For the text-containing cell, return its midpoint in [X, Y] coordinate format. 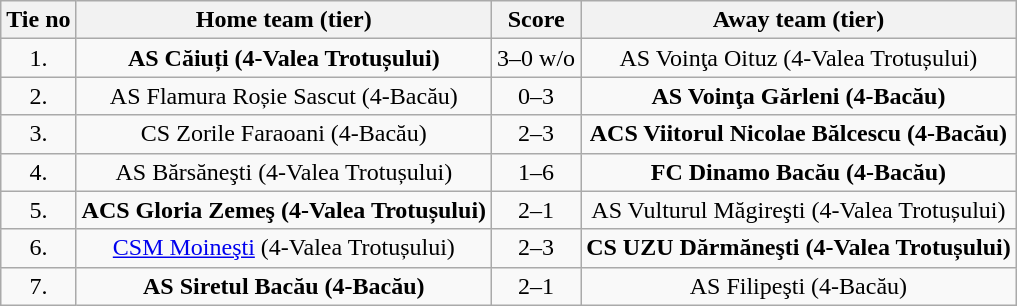
ACS Viitorul Nicolae Bălcescu (4-Bacău) [799, 134]
CS Zorile Faraoani (4-Bacău) [284, 134]
3–0 w/o [536, 58]
1–6 [536, 172]
2. [38, 96]
AS Căiuți (4-Valea Trotușului) [284, 58]
3. [38, 134]
7. [38, 286]
AS Filipeşti (4-Bacău) [799, 286]
Tie no [38, 20]
FC Dinamo Bacău (4-Bacău) [799, 172]
Home team (tier) [284, 20]
ACS Gloria Zemeş (4-Valea Trotușului) [284, 210]
CS UZU Dărmăneşti (4-Valea Trotușului) [799, 248]
AS Voinţa Oituz (4-Valea Trotușului) [799, 58]
AS Voinţa Gărleni (4-Bacău) [799, 96]
AS Bărsăneşti (4-Valea Trotușului) [284, 172]
Away team (tier) [799, 20]
6. [38, 248]
AS Siretul Bacău (4-Bacău) [284, 286]
5. [38, 210]
AS Vulturul Măgireşti (4-Valea Trotușului) [799, 210]
Score [536, 20]
AS Flamura Roșie Sascut (4-Bacău) [284, 96]
0–3 [536, 96]
4. [38, 172]
CSM Moineşti (4-Valea Trotușului) [284, 248]
1. [38, 58]
